For the text-containing cell, return its midpoint in (x, y) coordinate format. 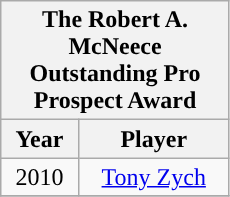
2010 (40, 177)
Year (40, 139)
Player (154, 139)
Tony Zych (154, 177)
The Robert A. McNeece Outstanding Pro Prospect Award (116, 60)
